Scan for the cell matching the given text and deliver its [x, y] coordinate at center. 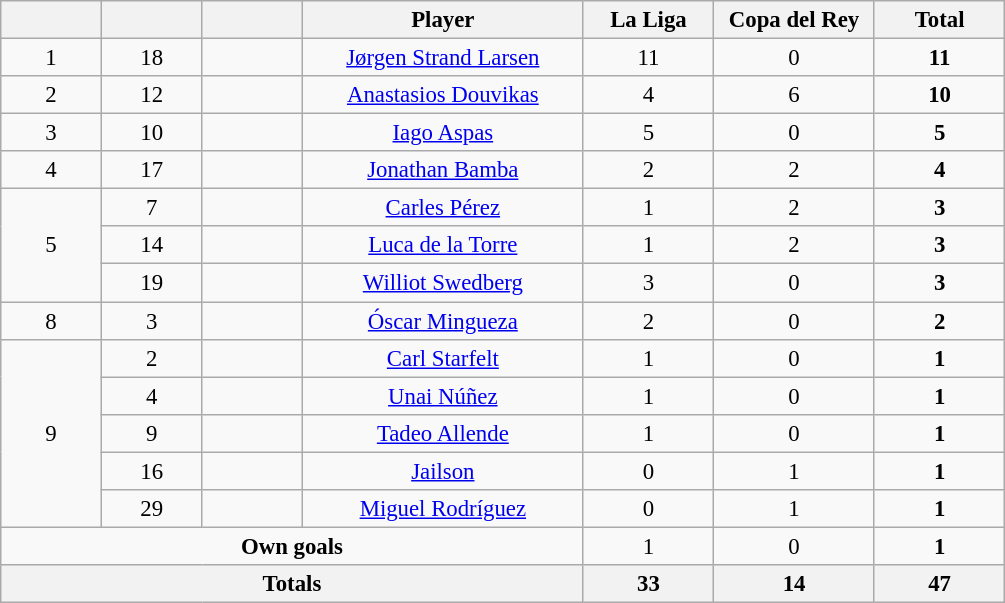
Carles Pérez [444, 208]
Jonathan Bamba [444, 170]
Jørgen Strand Larsen [444, 58]
33 [648, 584]
Own goals [292, 546]
12 [152, 95]
Óscar Mingueza [444, 321]
Luca de la Torre [444, 245]
Anastasios Douvikas [444, 95]
Miguel Rodríguez [444, 509]
7 [152, 208]
16 [152, 471]
Total [940, 20]
Copa del Rey [794, 20]
29 [152, 509]
Player [444, 20]
Totals [292, 584]
47 [940, 584]
17 [152, 170]
19 [152, 283]
Carl Starfelt [444, 358]
Williot Swedberg [444, 283]
La Liga [648, 20]
6 [794, 95]
Tadeo Allende [444, 433]
Jailson [444, 471]
18 [152, 58]
Iago Aspas [444, 133]
Unai Núñez [444, 396]
8 [52, 321]
